Output the (X, Y) coordinate of the center of the cell containing the given text.  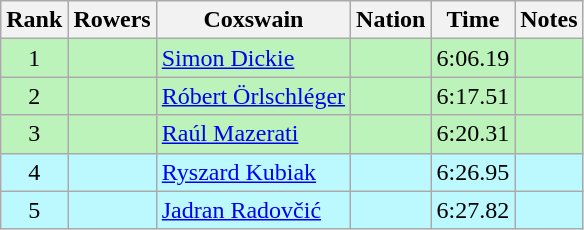
Coxswain (253, 20)
2 (34, 96)
6:26.95 (473, 172)
3 (34, 134)
6:17.51 (473, 96)
Raúl Mazerati (253, 134)
Rowers (112, 20)
5 (34, 210)
1 (34, 58)
6:06.19 (473, 58)
6:20.31 (473, 134)
Jadran Radovčić (253, 210)
Time (473, 20)
Rank (34, 20)
4 (34, 172)
Notes (549, 20)
Róbert Örlschléger (253, 96)
6:27.82 (473, 210)
Simon Dickie (253, 58)
Ryszard Kubiak (253, 172)
Nation (391, 20)
